Scan for the cell matching the given text and deliver its [x, y] coordinate at center. 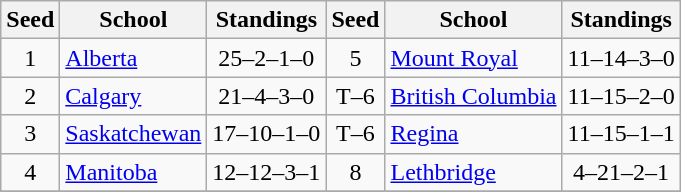
4–21–2–1 [621, 172]
Regina [474, 134]
11–15–1–1 [621, 134]
25–2–1–0 [266, 58]
11–14–3–0 [621, 58]
21–4–3–0 [266, 96]
12–12–3–1 [266, 172]
Lethbridge [474, 172]
17–10–1–0 [266, 134]
2 [30, 96]
Calgary [134, 96]
Saskatchewan [134, 134]
1 [30, 58]
3 [30, 134]
11–15–2–0 [621, 96]
British Columbia [474, 96]
Manitoba [134, 172]
4 [30, 172]
5 [356, 58]
Mount Royal [474, 58]
Alberta [134, 58]
8 [356, 172]
